Search for the cell housing the specified text and yield its (x, y) center coordinate. 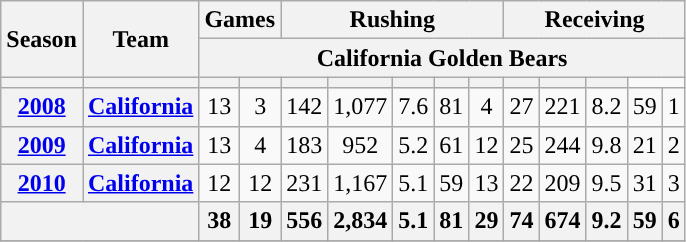
6 (674, 221)
19 (260, 221)
25 (522, 145)
2010 (42, 183)
California Golden Bears (442, 58)
9.8 (606, 145)
7.6 (414, 107)
Games (240, 20)
1 (674, 107)
9.2 (606, 221)
2 (674, 145)
1,167 (360, 183)
142 (304, 107)
221 (562, 107)
8.2 (606, 107)
74 (522, 221)
952 (360, 145)
27 (522, 107)
2008 (42, 107)
231 (304, 183)
Season (42, 39)
Team (140, 39)
5.2 (414, 145)
Receiving (594, 20)
209 (562, 183)
556 (304, 221)
61 (452, 145)
1,077 (360, 107)
244 (562, 145)
9.5 (606, 183)
2009 (42, 145)
31 (644, 183)
21 (644, 145)
183 (304, 145)
38 (220, 221)
29 (486, 221)
Rushing (392, 20)
674 (562, 221)
2,834 (360, 221)
22 (522, 183)
